Extract the (X, Y) coordinate from the center of the cell holding the provided text.  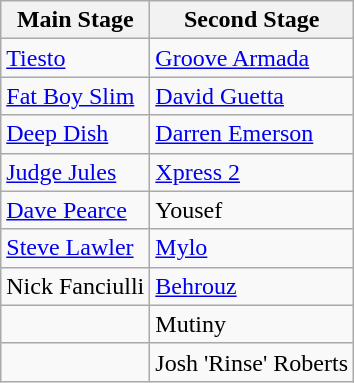
Dave Pearce (76, 210)
Groove Armada (252, 58)
Steve Lawler (76, 248)
Judge Jules (76, 172)
Behrouz (252, 286)
Main Stage (76, 20)
Nick Fanciulli (76, 286)
Mylo (252, 248)
Darren Emerson (252, 134)
Tiesto (76, 58)
Deep Dish (76, 134)
Yousef (252, 210)
Xpress 2 (252, 172)
Mutiny (252, 324)
Fat Boy Slim (76, 96)
David Guetta (252, 96)
Josh 'Rinse' Roberts (252, 362)
Second Stage (252, 20)
